Output the [X, Y] coordinate of the center of the cell containing the given text.  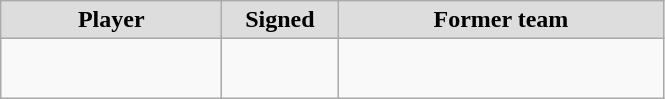
Player [112, 20]
Former team [501, 20]
Signed [280, 20]
